For the text-containing cell, return its midpoint in (x, y) coordinate format. 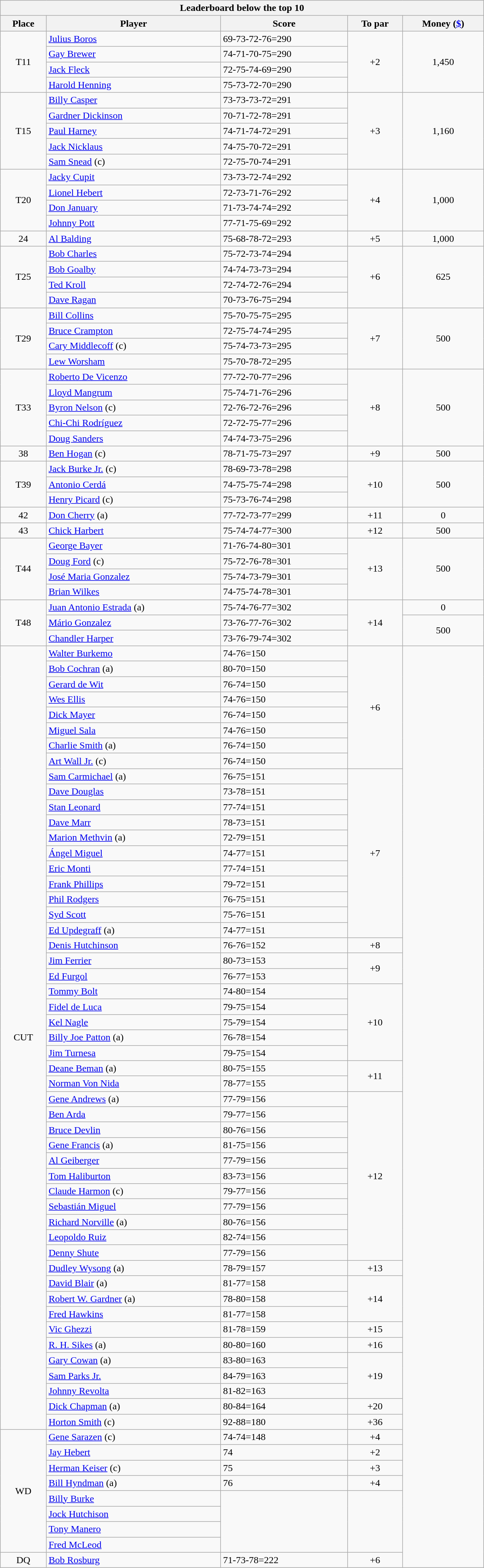
Dave Douglas (134, 792)
80-84=164 (284, 1406)
75-73-76-74=298 (284, 500)
74 (284, 1453)
Place (23, 23)
Herman Keiser (c) (134, 1468)
77-72-73-77=299 (284, 515)
Walter Burkemo (134, 653)
24 (23, 239)
Mário Gonzalez (134, 623)
Billy Burke (134, 1499)
Jacky Cupit (134, 177)
Harold Henning (134, 85)
70-73-76-75=294 (284, 300)
Johnny Pott (134, 223)
Ángel Miguel (134, 853)
Cary Middlecoff (c) (134, 346)
To par (375, 23)
Ben Arda (134, 1114)
72-79=151 (284, 838)
92-88=180 (284, 1421)
Jock Hutchison (134, 1514)
75-79=154 (284, 1022)
42 (23, 515)
Ed Updegraff (a) (134, 930)
75 (284, 1468)
Lionel Hebert (134, 193)
Gardner Dickinson (134, 115)
Billy Casper (134, 100)
72-72-75-77=296 (284, 423)
Dudley Wysong (a) (134, 1268)
Gerard de Wit (134, 684)
74-74=148 (284, 1437)
Fred McLeod (134, 1545)
76 (284, 1483)
Lew Worsham (134, 361)
73-78=151 (284, 792)
Byron Nelson (c) (134, 407)
Chick Harbert (134, 530)
Stan Leonard (134, 807)
Jay Hebert (134, 1453)
1,450 (443, 62)
Ed Furgol (134, 976)
T11 (23, 62)
Miguel Sala (134, 730)
78-73=151 (284, 822)
75-74-73-73=295 (284, 346)
Bob Cochran (a) (134, 669)
625 (443, 277)
75-72-73-74=294 (284, 254)
+5 (375, 239)
Robert W. Gardner (a) (134, 1299)
Marion Methvin (a) (134, 838)
Don January (134, 208)
José Maria Gonzalez (134, 576)
73-76-79-74=302 (284, 638)
75-74-76-77=302 (284, 607)
80-70=150 (284, 669)
75-72-76-78=301 (284, 561)
T33 (23, 407)
Dave Marr (134, 822)
75-70-75-75=295 (284, 315)
Fred Hawkins (134, 1314)
Tom Haliburton (134, 1176)
Leopoldo Ruiz (134, 1237)
Horton Smith (c) (134, 1421)
74-71-74-72=291 (284, 131)
81-78=159 (284, 1329)
78-79=157 (284, 1268)
Bruce Devlin (134, 1130)
Player (134, 23)
Gene Andrews (a) (134, 1099)
Jack Burke Jr. (c) (134, 469)
73-73-73-72=291 (284, 100)
72-75-74-74=295 (284, 331)
Frank Phillips (134, 884)
Art Wall Jr. (c) (134, 761)
75-68-78-72=293 (284, 239)
Don Cherry (a) (134, 515)
Gay Brewer (134, 54)
75-73-72-70=290 (284, 85)
75-74-71-76=296 (284, 392)
T39 (23, 484)
Jim Turnesa (134, 1053)
70-71-72-78=291 (284, 115)
WD (23, 1491)
73-76-77-76=302 (284, 623)
77-72-70-77=296 (284, 377)
Bob Goalby (134, 269)
T25 (23, 277)
+19 (375, 1375)
Ted Kroll (134, 285)
75-76=151 (284, 914)
74-80=154 (284, 992)
69-73-72-76=290 (284, 39)
71-73-74-74=292 (284, 208)
72-76-72-76=296 (284, 407)
Money ($) (443, 23)
71-76-74-80=301 (284, 546)
Brian Wilkes (134, 592)
79-72=151 (284, 884)
Roberto De Vicenzo (134, 377)
76-78=154 (284, 1038)
Jack Nicklaus (134, 146)
Jack Fleck (134, 69)
77-71-75-69=292 (284, 223)
Leaderboard below the top 10 (242, 8)
74-74-73-73=294 (284, 269)
78-71-75-73=297 (284, 454)
Julius Boros (134, 39)
+36 (375, 1421)
74-75-74-78=301 (284, 592)
Ben Hogan (c) (134, 454)
Bruce Crampton (134, 331)
Sam Carmichael (a) (134, 776)
Phil Rodgers (134, 899)
David Blair (a) (134, 1283)
DQ (23, 1560)
Tommy Bolt (134, 992)
Gene Sarazen (c) (134, 1437)
Bill Collins (134, 315)
74-75-70-72=291 (284, 146)
Chi-Chi Rodríguez (134, 423)
Eric Monti (134, 868)
Doug Ford (c) (134, 561)
83-80=163 (284, 1360)
Gary Cowan (a) (134, 1360)
Dave Ragan (134, 300)
Wes Ellis (134, 700)
Al Balding (134, 239)
83-73=156 (284, 1176)
43 (23, 530)
74-74-73-75=296 (284, 438)
T44 (23, 569)
Score (284, 23)
Al Geiberger (134, 1160)
Dick Chapman (a) (134, 1406)
Gene Francis (a) (134, 1145)
74-71-70-75=290 (284, 54)
81-75=156 (284, 1145)
Bill Hyndman (a) (134, 1483)
80-80=160 (284, 1345)
Vic Ghezzi (134, 1329)
T48 (23, 623)
+16 (375, 1345)
+15 (375, 1329)
Denny Shute (134, 1253)
72-75-70-74=291 (284, 161)
Chandler Harper (134, 638)
75-70-78-72=295 (284, 361)
T29 (23, 338)
Richard Norville (a) (134, 1222)
80-73=153 (284, 961)
Denis Hutchinson (134, 945)
84-79=163 (284, 1375)
78-77=155 (284, 1084)
Dick Mayer (134, 715)
Claude Harmon (c) (134, 1191)
CUT (23, 1038)
72-74-72-76=294 (284, 285)
76-76=152 (284, 945)
Tony Manero (134, 1529)
Johnny Revolta (134, 1391)
Billy Joe Patton (a) (134, 1038)
82-74=156 (284, 1237)
Lloyd Mangrum (134, 392)
T20 (23, 200)
75-74-73-79=301 (284, 576)
75-74-74-77=300 (284, 530)
George Bayer (134, 546)
72-75-74-69=290 (284, 69)
Charlie Smith (a) (134, 746)
Henry Picard (c) (134, 500)
Kel Nagle (134, 1022)
T15 (23, 131)
R. H. Sikes (a) (134, 1345)
1,160 (443, 131)
Jim Ferrier (134, 961)
Doug Sanders (134, 438)
Sam Parks Jr. (134, 1375)
78-69-73-78=298 (284, 469)
Bob Rosburg (134, 1560)
74-75-75-74=298 (284, 484)
80-75=155 (284, 1068)
Juan Antonio Estrada (a) (134, 607)
Sam Snead (c) (134, 161)
78-80=158 (284, 1299)
Bob Charles (134, 254)
Deane Beman (a) (134, 1068)
Fidel de Luca (134, 1007)
81-82=163 (284, 1391)
71-73-78=222 (284, 1560)
Norman Von Nida (134, 1084)
+20 (375, 1406)
Sebastián Miguel (134, 1207)
73-73-72-74=292 (284, 177)
Paul Harney (134, 131)
Antonio Cerdá (134, 484)
Syd Scott (134, 914)
72-73-71-76=292 (284, 193)
76-77=153 (284, 976)
38 (23, 454)
